Scan for the cell matching the given text and deliver its [X, Y] coordinate at center. 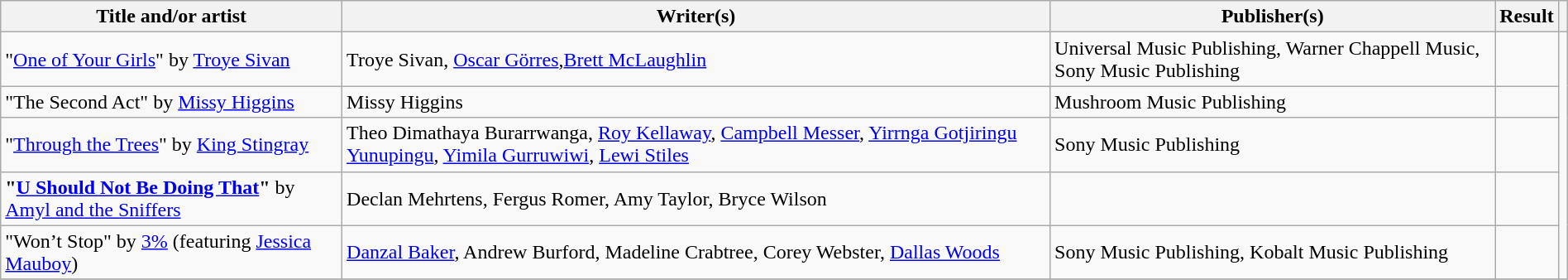
Universal Music Publishing, Warner Chappell Music, Sony Music Publishing [1273, 60]
Result [1527, 17]
Publisher(s) [1273, 17]
"One of Your Girls" by Troye Sivan [172, 60]
"U Should Not Be Doing That" by Amyl and the Sniffers [172, 199]
Theo Dimathaya Burarrwanga, Roy Kellaway, Campbell Messer, Yirrnga Gotjiringu Yunupingu, Yimila Gurruwiwi, Lewi Stiles [696, 144]
Mushroom Music Publishing [1273, 102]
"The Second Act" by Missy Higgins [172, 102]
Troye Sivan, Oscar Görres,Brett McLaughlin [696, 60]
Missy Higgins [696, 102]
Danzal Baker, Andrew Burford, Madeline Crabtree, Corey Webster, Dallas Woods [696, 252]
"Won’t Stop" by 3% (featuring Jessica Mauboy) [172, 252]
"Through the Trees" by King Stingray [172, 144]
Writer(s) [696, 17]
Sony Music Publishing [1273, 144]
Declan Mehrtens, Fergus Romer, Amy Taylor, Bryce Wilson [696, 199]
Title and/or artist [172, 17]
Sony Music Publishing, Kobalt Music Publishing [1273, 252]
